Locate the cell with the specified text and output its (x, y) center coordinate. 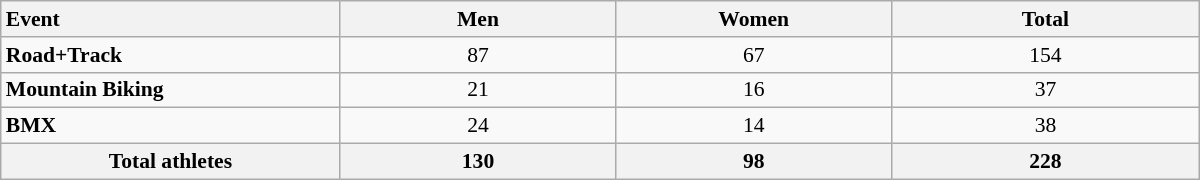
Women (754, 19)
130 (478, 162)
Men (478, 19)
98 (754, 162)
228 (1046, 162)
Event (170, 19)
Mountain Biking (170, 90)
Road+Track (170, 55)
24 (478, 126)
Total (1046, 19)
87 (478, 55)
14 (754, 126)
38 (1046, 126)
67 (754, 55)
16 (754, 90)
21 (478, 90)
154 (1046, 55)
Total athletes (170, 162)
BMX (170, 126)
37 (1046, 90)
